Locate the cell with the specified text and output its (x, y) center coordinate. 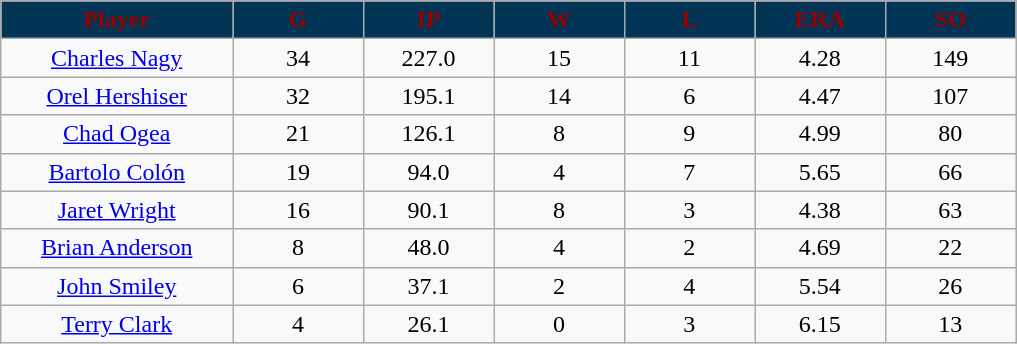
26 (950, 286)
Player (117, 20)
90.1 (428, 210)
227.0 (428, 58)
14 (559, 96)
32 (298, 96)
7 (689, 172)
13 (950, 324)
4.47 (820, 96)
Chad Ogea (117, 134)
Jaret Wright (117, 210)
Terry Clark (117, 324)
G (298, 20)
4.28 (820, 58)
4.69 (820, 248)
80 (950, 134)
4.38 (820, 210)
66 (950, 172)
16 (298, 210)
26.1 (428, 324)
19 (298, 172)
6.15 (820, 324)
37.1 (428, 286)
0 (559, 324)
Brian Anderson (117, 248)
21 (298, 134)
107 (950, 96)
11 (689, 58)
9 (689, 134)
126.1 (428, 134)
Orel Hershiser (117, 96)
ERA (820, 20)
Charles Nagy (117, 58)
4.99 (820, 134)
195.1 (428, 96)
15 (559, 58)
L (689, 20)
Bartolo Colón (117, 172)
149 (950, 58)
94.0 (428, 172)
John Smiley (117, 286)
W (559, 20)
SO (950, 20)
22 (950, 248)
IP (428, 20)
48.0 (428, 248)
5.65 (820, 172)
34 (298, 58)
63 (950, 210)
5.54 (820, 286)
